From the cell containing the given text, extract its center point as (X, Y) coordinate. 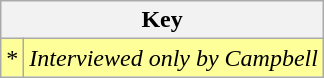
Key (162, 20)
* (12, 58)
Interviewed only by Campbell (174, 58)
